Determine the [x, y] coordinate at the center of the cell enclosing the given text.  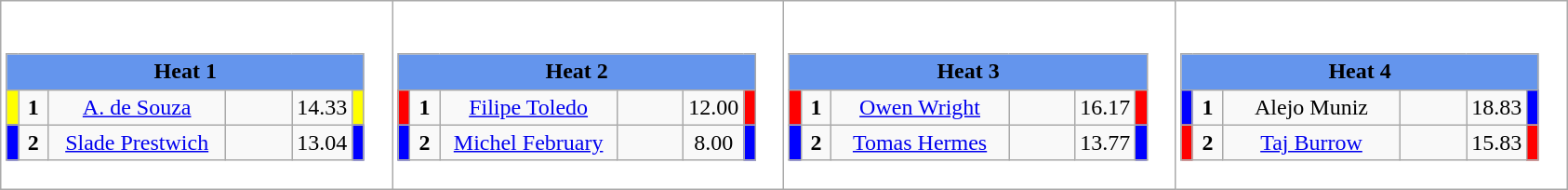
Heat 1 1 A. de Souza 14.33 2 Slade Prestwich 13.04 [197, 95]
Heat 3 [968, 72]
16.17 [1105, 107]
Heat 1 [185, 72]
13.77 [1105, 142]
12.00 [714, 107]
Heat 2 [577, 72]
Owen Wright [921, 107]
Alejo Muniz [1311, 107]
A. de Souza [138, 107]
Heat 4 1 Alejo Muniz 18.83 2 Taj Burrow 15.83 [1371, 95]
Filipe Toledo [528, 107]
Heat 2 1 Filipe Toledo 12.00 2 Michel February 8.00 [588, 95]
Michel February [528, 142]
Tomas Hermes [921, 142]
Taj Burrow [1311, 142]
14.33 [322, 107]
13.04 [322, 142]
Heat 4 [1360, 72]
Heat 3 1 Owen Wright 16.17 2 Tomas Hermes 13.77 [980, 95]
Slade Prestwich [138, 142]
8.00 [714, 142]
15.83 [1497, 142]
18.83 [1497, 107]
